Scan for the cell matching the given text and deliver its (x, y) coordinate at center. 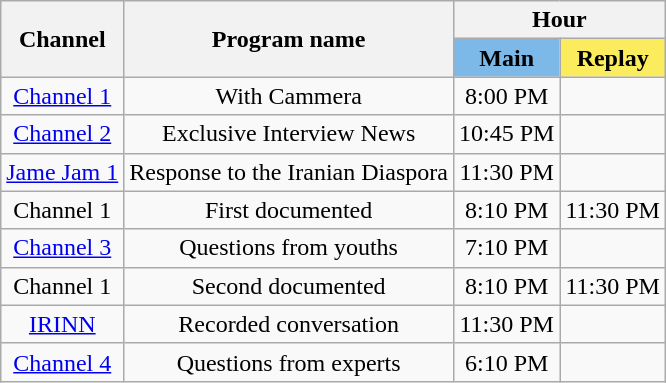
Second documented (289, 286)
Questions from youths (289, 248)
10:45 PM (506, 134)
8:00 PM (506, 96)
Questions from experts (289, 362)
Recorded conversation (289, 324)
With Cammera (289, 96)
Channel 2 (62, 134)
First documented (289, 210)
7:10 PM (506, 248)
Replay (613, 58)
Channel 3 (62, 248)
Channel 4 (62, 362)
Program name (289, 39)
Channel (62, 39)
Exclusive Interview News (289, 134)
Response to the Iranian Diaspora (289, 172)
Hour (559, 20)
Jame Jam 1 (62, 172)
6:10 PM (506, 362)
IRINN (62, 324)
Main (506, 58)
